Determine the [X, Y] coordinate at the center of the cell enclosing the given text.  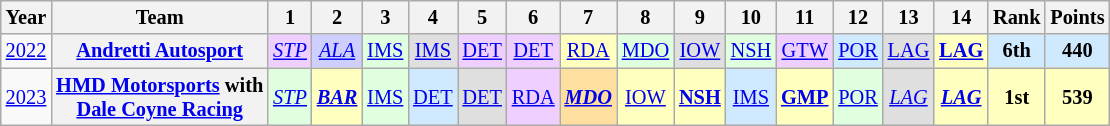
GTW [804, 51]
13 [909, 17]
Andretti Autosport [160, 51]
BAR [337, 97]
3 [385, 17]
6 [534, 17]
HMD Motorsports withDale Coyne Racing [160, 97]
4 [432, 17]
5 [482, 17]
9 [700, 17]
12 [858, 17]
Year [26, 17]
Points [1077, 17]
2022 [26, 51]
11 [804, 17]
440 [1077, 51]
7 [588, 17]
Rank [1016, 17]
8 [646, 17]
10 [751, 17]
GMP [804, 97]
14 [961, 17]
2023 [26, 97]
539 [1077, 97]
1st [1016, 97]
ALA [337, 51]
6th [1016, 51]
2 [337, 17]
1 [290, 17]
Team [160, 17]
